Determine the (x, y) coordinate at the center of the cell enclosing the given text.  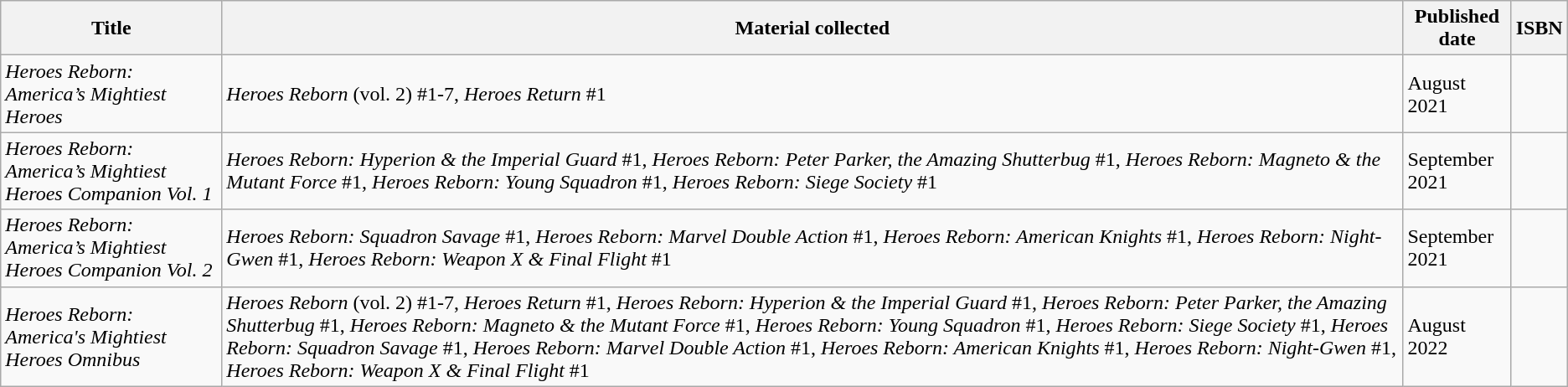
Material collected (812, 28)
Title (111, 28)
Heroes Reborn: America’s Mightiest Heroes Companion Vol. 1 (111, 171)
August 2022 (1457, 337)
Heroes Reborn (vol. 2) #1-7, Heroes Return #1 (812, 94)
Heroes Reborn: America’s Mightiest Heroes (111, 94)
August 2021 (1457, 94)
ISBN (1540, 28)
Published date (1457, 28)
Heroes Reborn: America's Mightiest Heroes Omnibus (111, 337)
Heroes Reborn: America’s Mightiest Heroes Companion Vol. 2 (111, 248)
